Detect which cell encompasses the target text, then output its [x, y] center coordinate. 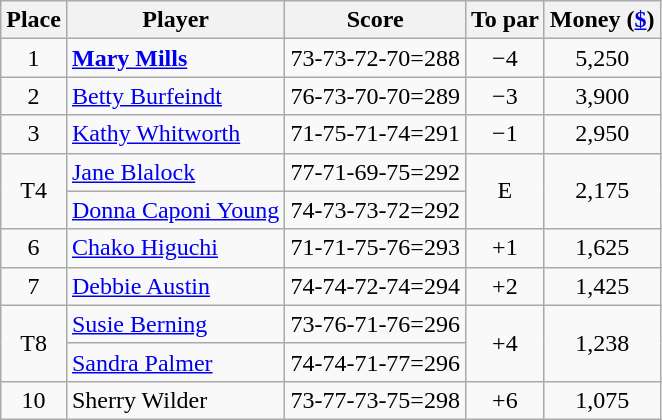
Score [376, 20]
73-77-73-75=298 [376, 400]
Donna Caponi Young [175, 210]
+1 [504, 248]
2,175 [602, 191]
−1 [504, 134]
E [504, 191]
74-73-73-72=292 [376, 210]
1 [34, 58]
Debbie Austin [175, 286]
73-76-71-76=296 [376, 324]
3,900 [602, 96]
Sherry Wilder [175, 400]
Money ($) [602, 20]
5,250 [602, 58]
−3 [504, 96]
71-75-71-74=291 [376, 134]
Susie Berning [175, 324]
1,425 [602, 286]
77-71-69-75=292 [376, 172]
1,075 [602, 400]
Jane Blalock [175, 172]
73-73-72-70=288 [376, 58]
71-71-75-76=293 [376, 248]
1,238 [602, 343]
+6 [504, 400]
T4 [34, 191]
Kathy Whitworth [175, 134]
+4 [504, 343]
10 [34, 400]
Mary Mills [175, 58]
−4 [504, 58]
6 [34, 248]
74-74-72-74=294 [376, 286]
Place [34, 20]
To par [504, 20]
1,625 [602, 248]
+2 [504, 286]
2,950 [602, 134]
3 [34, 134]
2 [34, 96]
76-73-70-70=289 [376, 96]
7 [34, 286]
74-74-71-77=296 [376, 362]
Betty Burfeindt [175, 96]
Sandra Palmer [175, 362]
T8 [34, 343]
Player [175, 20]
Chako Higuchi [175, 248]
